Provide the (x, y) coordinate of the cell's center where the given text is located.  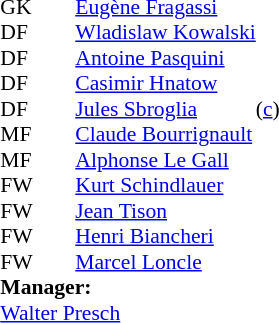
Marcel Loncle (165, 262)
Henri Biancheri (165, 237)
Wladislaw Kowalski (165, 33)
Claude Bourrignault (165, 135)
Alphonse Le Gall (165, 160)
Antoine Pasquini (165, 58)
Kurt Schindlauer (165, 185)
Casimir Hnatow (165, 83)
Manager: (128, 287)
Jules Sbroglia (165, 109)
Jean Tison (165, 211)
